Capture the cell that displays the provided text and extract its [x, y] central coordinate. 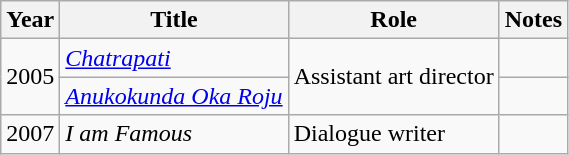
Notes [533, 20]
Dialogue writer [394, 134]
2007 [30, 134]
Role [394, 20]
I am Famous [174, 134]
Year [30, 20]
Assistant art director [394, 77]
2005 [30, 77]
Anukokunda Oka Roju [174, 96]
Title [174, 20]
Chatrapati [174, 58]
